Scan for the cell matching the given text and deliver its (x, y) coordinate at center. 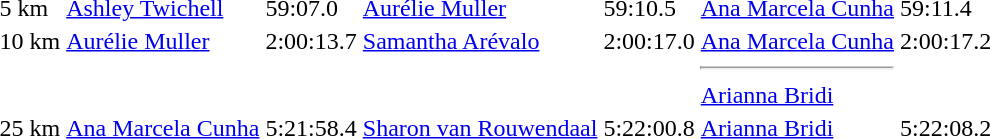
2:00:13.7 (311, 68)
Ana Marcela CunhaArianna Bridi (797, 68)
Samantha Arévalo (480, 68)
Aurélie Muller (163, 68)
2:00:17.0 (649, 68)
